Determine the [X, Y] coordinate at the center of the cell enclosing the given text.  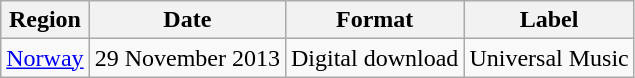
Date [187, 20]
Format [374, 20]
Universal Music [549, 58]
29 November 2013 [187, 58]
Region [45, 20]
Norway [45, 58]
Digital download [374, 58]
Label [549, 20]
